Output the [x, y] coordinate of the center of the cell containing the given text.  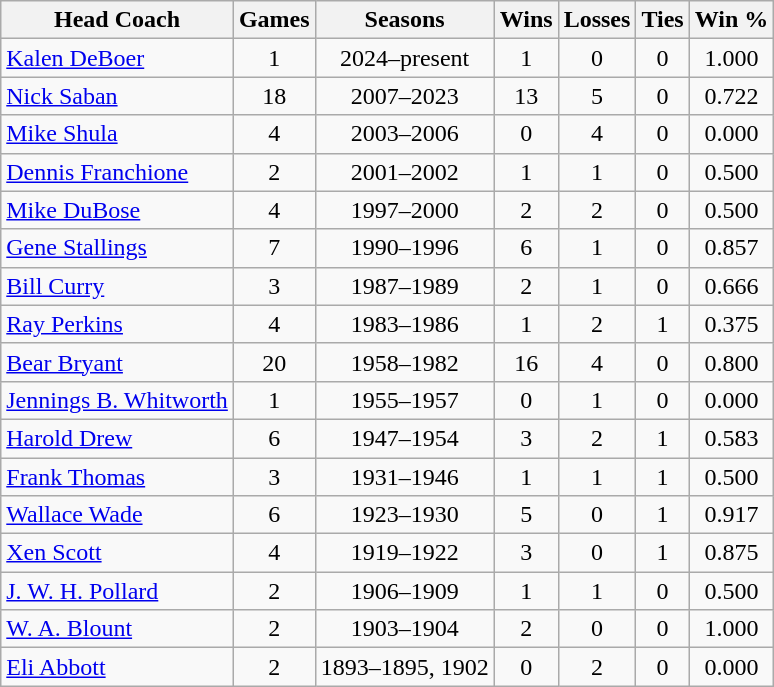
Wins [526, 20]
1983–1986 [404, 324]
W. A. Blount [118, 629]
2007–2023 [404, 96]
Bill Curry [118, 286]
Ray Perkins [118, 324]
Games [274, 20]
1997–2000 [404, 210]
0.666 [732, 286]
Wallace Wade [118, 515]
0.375 [732, 324]
Ties [662, 20]
Frank Thomas [118, 477]
2001–2002 [404, 172]
Gene Stallings [118, 248]
1990–1996 [404, 248]
Jennings B. Whitworth [118, 400]
7 [274, 248]
J. W. H. Pollard [118, 591]
0.917 [732, 515]
1955–1957 [404, 400]
Nick Saban [118, 96]
1931–1946 [404, 477]
18 [274, 96]
Harold Drew [118, 438]
Kalen DeBoer [118, 58]
Seasons [404, 20]
1903–1904 [404, 629]
1923–1930 [404, 515]
Xen Scott [118, 553]
Dennis Franchione [118, 172]
1958–1982 [404, 362]
Bear Bryant [118, 362]
Win % [732, 20]
16 [526, 362]
0.800 [732, 362]
0.875 [732, 553]
Losses [597, 20]
1919–1922 [404, 553]
1947–1954 [404, 438]
0.857 [732, 248]
1893–1895, 1902 [404, 667]
20 [274, 362]
Mike Shula [118, 134]
0.722 [732, 96]
2003–2006 [404, 134]
Mike DuBose [118, 210]
1987–1989 [404, 286]
Head Coach [118, 20]
1906–1909 [404, 591]
13 [526, 96]
Eli Abbott [118, 667]
2024–present [404, 58]
0.583 [732, 438]
